For the text-containing cell, return its midpoint in [X, Y] coordinate format. 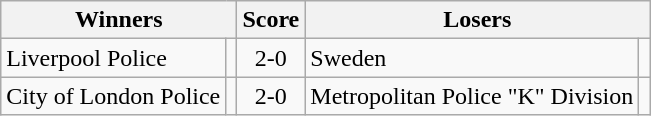
Score [271, 20]
Sweden [472, 58]
City of London Police [114, 96]
Winners [119, 20]
Liverpool Police [114, 58]
Losers [478, 20]
Metropolitan Police "K" Division [472, 96]
